Pinpoint the cell where the given text exists, returning its (x, y) midpoint coordinate. 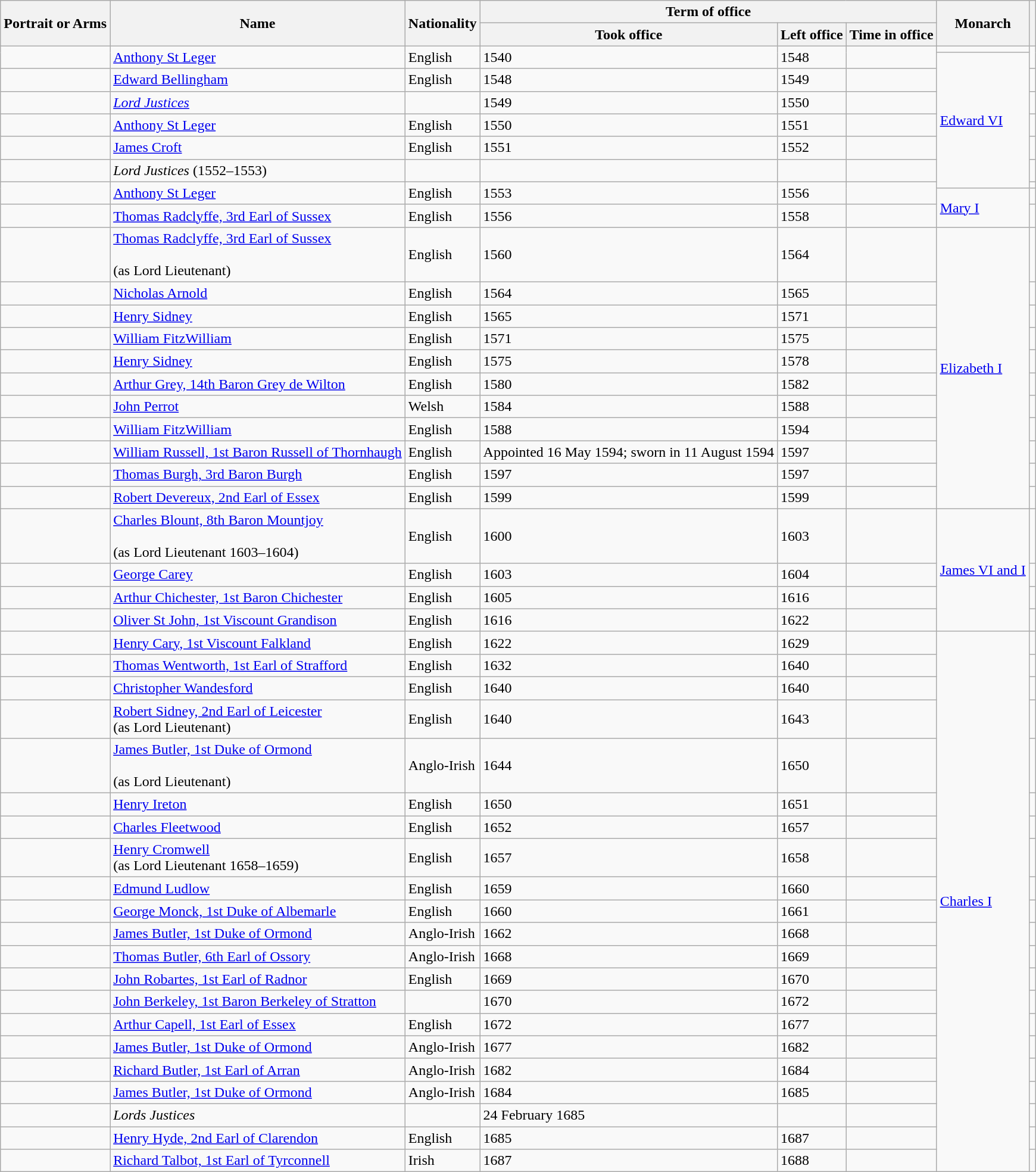
Portrait or Arms (55, 23)
James Croft (258, 148)
1560 (629, 254)
Nicholas Arnold (258, 293)
Arthur Capell, 1st Earl of Essex (258, 1024)
Monarch (982, 23)
1632 (629, 665)
1652 (629, 827)
Charles Blount, 8th Baron Mountjoy(as Lord Lieutenant 1603–1604) (258, 536)
1604 (812, 575)
George Monck, 1st Duke of Albemarle (258, 911)
Oliver St John, 1st Viscount Grandison (258, 620)
Mary I (982, 207)
1644 (629, 766)
1643 (812, 718)
George Carey (258, 575)
Robert Sidney, 2nd Earl of Leicester (as Lord Lieutenant) (258, 718)
Time in office (891, 35)
James Butler, 1st Duke of Ormond(as Lord Lieutenant) (258, 766)
John Perrot (258, 407)
Henry Hyde, 2nd Earl of Clarendon (258, 1138)
Arthur Grey, 14th Baron Grey de Wilton (258, 384)
Lords Justices (258, 1115)
1688 (812, 1161)
Thomas Radclyffe, 3rd Earl of Sussex(as Lord Lieutenant) (258, 254)
Irish (442, 1161)
Charles Fleetwood (258, 827)
1558 (812, 216)
James VI and I (982, 570)
Richard Talbot, 1st Earl of Tyrconnell (258, 1161)
Term of office (709, 12)
Christopher Wandesford (258, 688)
Robert Devereux, 2nd Earl of Essex (258, 497)
1662 (629, 934)
Elizabeth I (982, 368)
Appointed 16 May 1594; sworn in 11 August 1594 (629, 452)
John Robartes, 1st Earl of Radnor (258, 979)
Edmund Ludlow (258, 889)
Thomas Burgh, 3rd Baron Burgh (258, 475)
Nationality (442, 23)
1582 (812, 384)
1553 (629, 193)
Lord Justices (1552–1553) (258, 170)
Thomas Butler, 6th Earl of Ossory (258, 956)
Henry Cary, 1st Viscount Falkland (258, 643)
William Russell, 1st Baron Russell of Thornhaugh (258, 452)
1629 (812, 643)
1580 (629, 384)
Name (258, 23)
1578 (812, 361)
1540 (629, 57)
Henry Cromwell (as Lord Lieutenant 1658–1659) (258, 858)
Charles I (982, 902)
Lord Justices (258, 102)
1600 (629, 536)
Richard Butler, 1st Earl of Arran (258, 1070)
Thomas Radclyffe, 3rd Earl of Sussex (258, 216)
John Berkeley, 1st Baron Berkeley of Stratton (258, 1002)
24 February 1685 (629, 1115)
Welsh (442, 407)
1594 (812, 429)
1659 (629, 889)
Edward Bellingham (258, 80)
1584 (629, 407)
1658 (812, 858)
1605 (629, 597)
1661 (812, 911)
Edward VI (982, 120)
Left office (812, 35)
Henry Ireton (258, 805)
1651 (812, 805)
Arthur Chichester, 1st Baron Chichester (258, 597)
1552 (812, 148)
Took office (629, 35)
Thomas Wentworth, 1st Earl of Strafford (258, 665)
